Extract the (x, y) coordinate from the center of the cell holding the provided text.  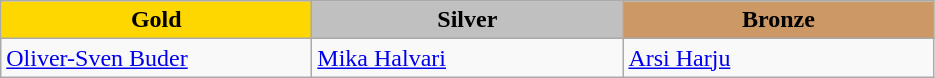
Gold (156, 20)
Mika Halvari (468, 58)
Arsi Harju (778, 58)
Oliver-Sven Buder (156, 58)
Bronze (778, 20)
Silver (468, 20)
